For the text-containing cell, return its midpoint in [X, Y] coordinate format. 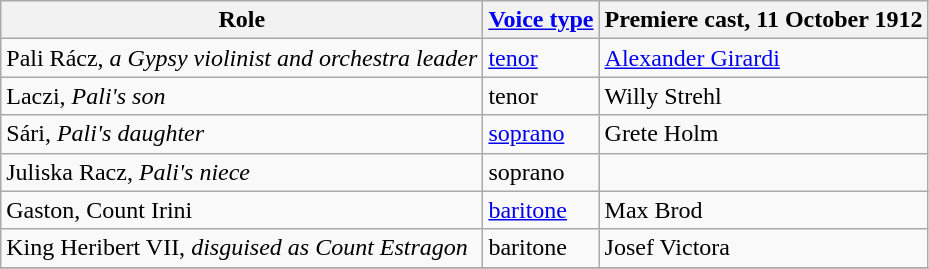
Role [242, 20]
Grete Holm [764, 134]
Juliska Racz, Pali's niece [242, 172]
Willy Strehl [764, 96]
Laczi, Pali's son [242, 96]
Gaston, Count Irini [242, 210]
Josef Victora [764, 248]
Premiere cast, 11 October 1912 [764, 20]
King Heribert VII, disguised as Count Estragon [242, 248]
Max Brod [764, 210]
Sári, Pali's daughter [242, 134]
Alexander Girardi [764, 58]
Voice type [541, 20]
Pali Rácz, a Gypsy violinist and orchestra leader [242, 58]
